Pinpoint the cell where the given text exists, returning its [x, y] midpoint coordinate. 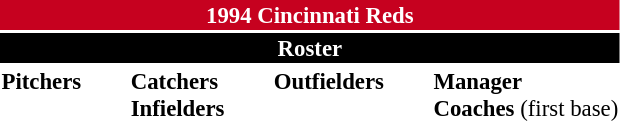
1994 Cincinnati Reds [310, 15]
Roster [310, 48]
